Output the (x, y) coordinate of the center of the cell containing the given text.  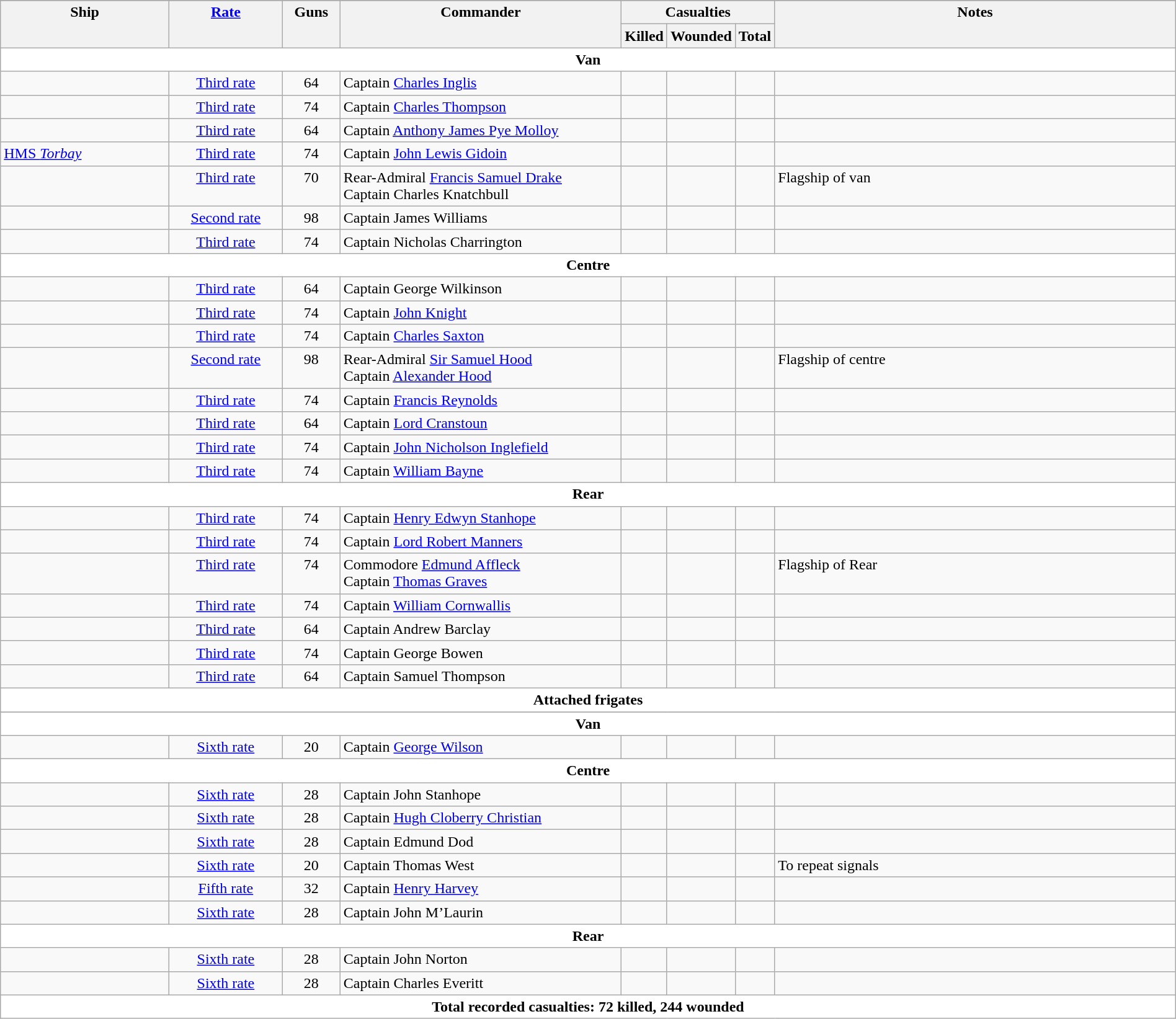
Captain John Lewis Gidoin (480, 154)
Captain Anthony James Pye Molloy (480, 130)
Captain William Cornwallis (480, 605)
Captain Andrew Barclay (480, 629)
Casualties (698, 12)
Captain James Williams (480, 218)
Commodore Edmund AffleckCaptain Thomas Graves (480, 573)
To repeat signals (975, 865)
32 (311, 889)
70 (311, 186)
Captain George Wilson (480, 747)
Captain Lord Cranstoun (480, 424)
Captain John M’Laurin (480, 912)
Captain John Norton (480, 959)
Flagship of Rear (975, 573)
Captain Francis Reynolds (480, 400)
Attached frigates (588, 700)
Captain Charles Inglis (480, 83)
Captain George Bowen (480, 652)
Captain William Bayne (480, 471)
Captain John Stanhope (480, 794)
Rear-Admiral Francis Samuel DrakeCaptain Charles Knatchbull (480, 186)
Captain Edmund Dod (480, 842)
Captain Hugh Cloberry Christian (480, 818)
Fifth rate (226, 889)
Captain John Nicholson Inglefield (480, 447)
Flagship of van (975, 186)
Total recorded casualties: 72 killed, 244 wounded (588, 1007)
Captain Lord Robert Manners (480, 541)
Killed (644, 36)
Captain Thomas West (480, 865)
Captain Charles Saxton (480, 336)
Wounded (701, 36)
Captain John Knight (480, 312)
Flagship of centre (975, 368)
Notes (975, 24)
Ship (85, 24)
Captain Samuel Thompson (480, 676)
Rate (226, 24)
Rear-Admiral Sir Samuel HoodCaptain Alexander Hood (480, 368)
Total (755, 36)
Commander (480, 24)
Captain Nicholas Charrington (480, 241)
Captain Henry Harvey (480, 889)
Captain Charles Everitt (480, 983)
Captain George Wilkinson (480, 288)
Guns (311, 24)
Captain Charles Thompson (480, 107)
HMS Torbay (85, 154)
Captain Henry Edwyn Stanhope (480, 518)
